Search for the cell housing the specified text and yield its (X, Y) center coordinate. 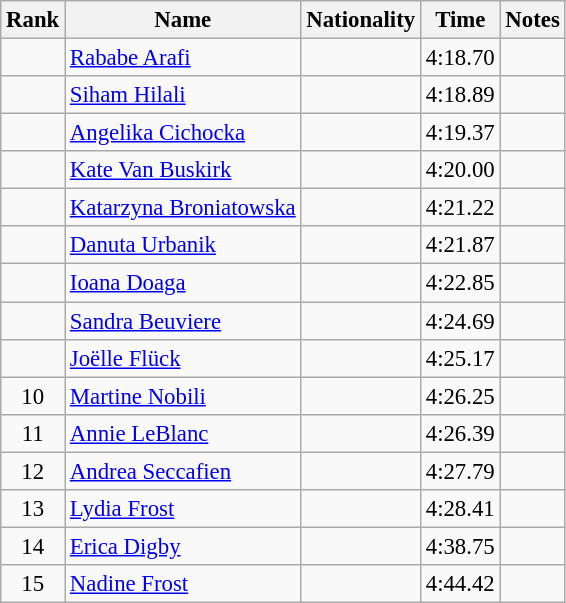
13 (33, 509)
12 (33, 471)
Name (183, 20)
4:22.85 (460, 283)
Kate Van Buskirk (183, 170)
4:21.22 (460, 208)
Angelika Cichocka (183, 133)
14 (33, 546)
4:20.00 (460, 170)
4:44.42 (460, 584)
Ioana Doaga (183, 283)
15 (33, 584)
4:38.75 (460, 546)
11 (33, 433)
4:24.69 (460, 321)
Siham Hilali (183, 95)
Martine Nobili (183, 396)
Andrea Seccafien (183, 471)
Lydia Frost (183, 509)
4:28.41 (460, 509)
Time (460, 20)
Rababe Arafi (183, 58)
Rank (33, 20)
4:27.79 (460, 471)
10 (33, 396)
Danuta Urbanik (183, 245)
4:19.37 (460, 133)
Notes (532, 20)
Katarzyna Broniatowska (183, 208)
4:18.89 (460, 95)
Erica Digby (183, 546)
4:26.39 (460, 433)
4:26.25 (460, 396)
Nadine Frost (183, 584)
Annie LeBlanc (183, 433)
4:25.17 (460, 358)
Joëlle Flück (183, 358)
Nationality (360, 20)
4:21.87 (460, 245)
4:18.70 (460, 58)
Sandra Beuviere (183, 321)
